Detect which cell encompasses the target text, then output its [x, y] center coordinate. 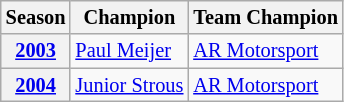
Champion [129, 17]
Team Champion [266, 17]
Season [36, 17]
2003 [36, 51]
2004 [36, 85]
Junior Strous [129, 85]
Paul Meijer [129, 51]
